Return (X, Y) of the center of cell containing provided text 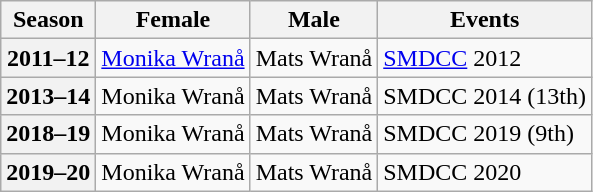
SMDCC 2019 (9th) (485, 134)
Events (485, 20)
Male (314, 20)
SMDCC 2012 (485, 58)
2018–19 (48, 134)
2013–14 (48, 96)
Female (173, 20)
2011–12 (48, 58)
SMDCC 2020 (485, 172)
SMDCC 2014 (13th) (485, 96)
Season (48, 20)
2019–20 (48, 172)
